Find where the given text appears and provide that cell's center as [x, y] coordinate. 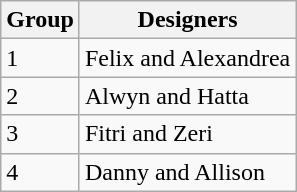
Group [40, 20]
Alwyn and Hatta [187, 96]
3 [40, 134]
Danny and Allison [187, 172]
Designers [187, 20]
4 [40, 172]
Fitri and Zeri [187, 134]
2 [40, 96]
Felix and Alexandrea [187, 58]
1 [40, 58]
